Scan for the cell matching the given text and deliver its [X, Y] coordinate at center. 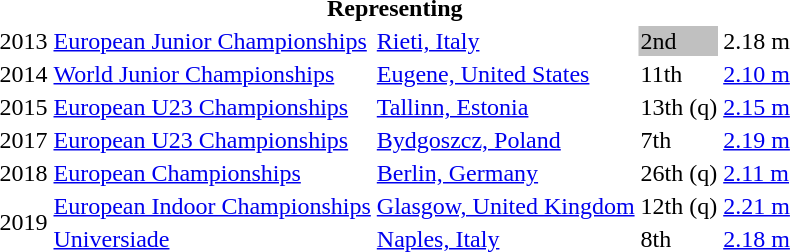
Bydgoszcz, Poland [506, 140]
European Indoor Championships [212, 206]
Eugene, United States [506, 74]
7th [679, 140]
European Championships [212, 173]
12th (q) [679, 206]
World Junior Championships [212, 74]
13th (q) [679, 107]
Tallinn, Estonia [506, 107]
Glasgow, United Kingdom [506, 206]
26th (q) [679, 173]
European Junior Championships [212, 41]
11th [679, 74]
2nd [679, 41]
Rieti, Italy [506, 41]
Berlin, Germany [506, 173]
